Scan for the cell matching the given text and deliver its (x, y) coordinate at center. 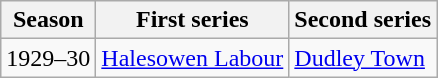
1929–30 (48, 58)
Dudley Town (363, 58)
First series (192, 20)
Season (48, 20)
Halesowen Labour (192, 58)
Second series (363, 20)
